Detect which cell encompasses the target text, then output its (X, Y) center coordinate. 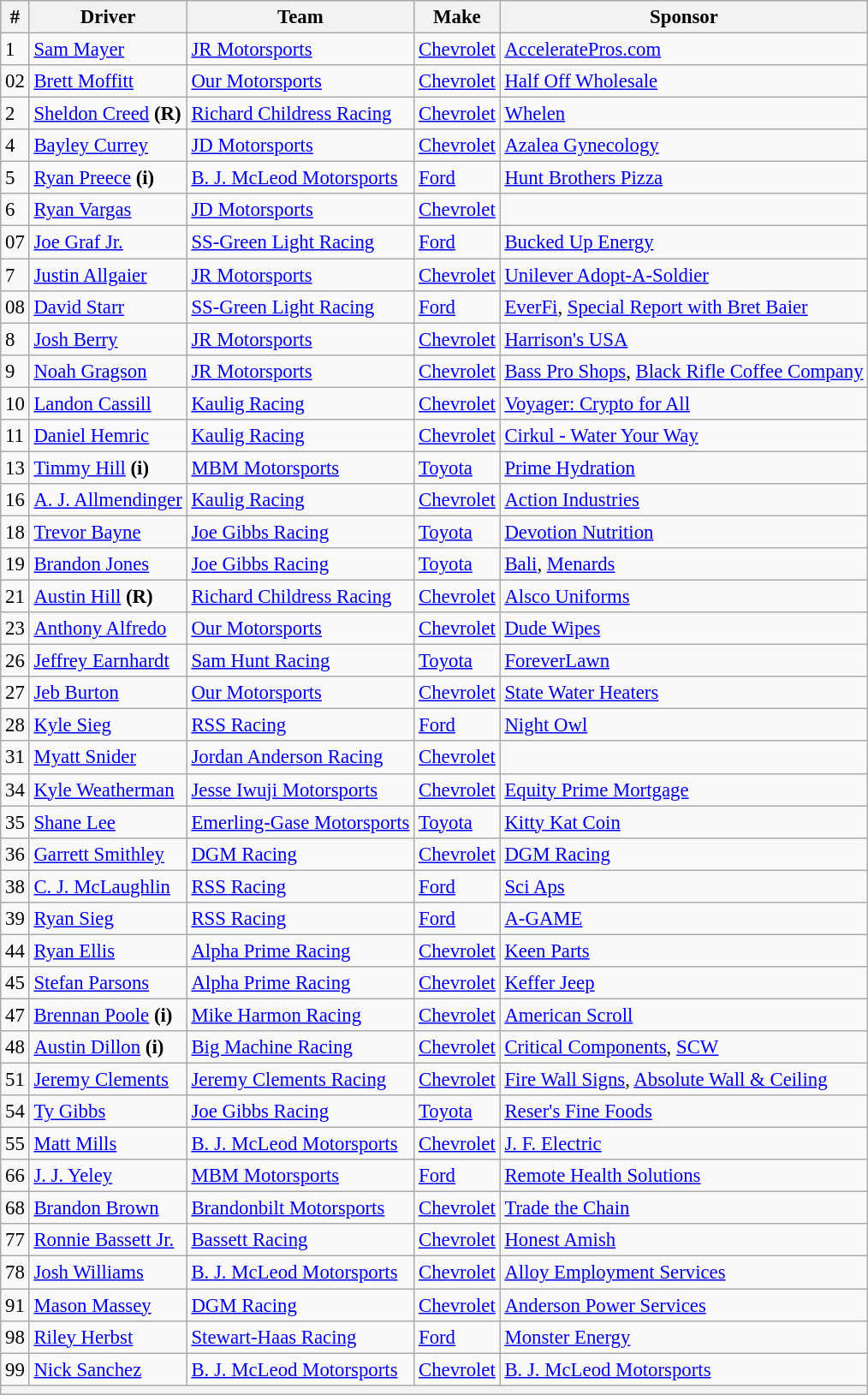
Hunt Brothers Pizza (684, 178)
Brennan Poole (i) (108, 1015)
Garrett Smithley (108, 854)
ForeverLawn (684, 661)
48 (15, 1047)
44 (15, 951)
J. J. Yeley (108, 1176)
Justin Allgaier (108, 275)
Bucked Up Energy (684, 242)
Anderson Power Services (684, 1305)
Critical Components, SCW (684, 1047)
Equity Prime Mortgage (684, 790)
Action Industries (684, 500)
47 (15, 1015)
7 (15, 275)
Monster Energy (684, 1337)
Bass Pro Shops, Black Rifle Coffee Company (684, 371)
Team (300, 17)
AcceleratePros.com (684, 50)
45 (15, 983)
77 (15, 1241)
Austin Dillon (i) (108, 1047)
Matt Mills (108, 1144)
34 (15, 790)
Unilever Adopt-A-Soldier (684, 275)
Bayley Currey (108, 146)
19 (15, 564)
Sheldon Creed (R) (108, 114)
Ronnie Bassett Jr. (108, 1241)
C. J. McLaughlin (108, 886)
Harrison's USA (684, 339)
Jesse Iwuji Motorsports (300, 790)
5 (15, 178)
Cirkul - Water Your Way (684, 436)
4 (15, 146)
27 (15, 693)
Stewart-Haas Racing (300, 1337)
Sam Mayer (108, 50)
Sponsor (684, 17)
Jordan Anderson Racing (300, 758)
55 (15, 1144)
Make (457, 17)
Ty Gibbs (108, 1112)
78 (15, 1273)
Ryan Sieg (108, 919)
Nick Sanchez (108, 1369)
Voyager: Crypto for All (684, 403)
Emerling-Gase Motorsports (300, 822)
Mike Harmon Racing (300, 1015)
Bassett Racing (300, 1241)
State Water Heaters (684, 693)
A-GAME (684, 919)
Night Owl (684, 725)
02 (15, 81)
Anthony Alfredo (108, 629)
Azalea Gynecology (684, 146)
Trade the Chain (684, 1208)
David Starr (108, 307)
Jeb Burton (108, 693)
Stefan Parsons (108, 983)
39 (15, 919)
68 (15, 1208)
J. F. Electric (684, 1144)
Remote Health Solutions (684, 1176)
16 (15, 500)
66 (15, 1176)
Myatt Snider (108, 758)
13 (15, 468)
Timmy Hill (i) (108, 468)
31 (15, 758)
Brandonbilt Motorsports (300, 1208)
36 (15, 854)
51 (15, 1080)
Landon Cassill (108, 403)
American Scroll (684, 1015)
Jeremy Clements Racing (300, 1080)
Brandon Brown (108, 1208)
Alsco Uniforms (684, 597)
Driver (108, 17)
Prime Hydration (684, 468)
Trevor Bayne (108, 532)
Big Machine Racing (300, 1047)
Keen Parts (684, 951)
Austin Hill (R) (108, 597)
A. J. Allmendinger (108, 500)
10 (15, 403)
Ryan Ellis (108, 951)
Daniel Hemric (108, 436)
Whelen (684, 114)
Ryan Preece (i) (108, 178)
9 (15, 371)
6 (15, 210)
1 (15, 50)
21 (15, 597)
Ryan Vargas (108, 210)
99 (15, 1369)
Shane Lee (108, 822)
Sci Aps (684, 886)
Mason Massey (108, 1305)
Kitty Kat Coin (684, 822)
Dude Wipes (684, 629)
Jeremy Clements (108, 1080)
18 (15, 532)
Joe Graf Jr. (108, 242)
28 (15, 725)
Jeffrey Earnhardt (108, 661)
# (15, 17)
Brett Moffitt (108, 81)
91 (15, 1305)
Noah Gragson (108, 371)
35 (15, 822)
Kyle Weatherman (108, 790)
Keffer Jeep (684, 983)
38 (15, 886)
EverFi, Special Report with Bret Baier (684, 307)
Fire Wall Signs, Absolute Wall & Ceiling (684, 1080)
08 (15, 307)
Sam Hunt Racing (300, 661)
11 (15, 436)
07 (15, 242)
8 (15, 339)
Alloy Employment Services (684, 1273)
Reser's Fine Foods (684, 1112)
Kyle Sieg (108, 725)
Half Off Wholesale (684, 81)
2 (15, 114)
Brandon Jones (108, 564)
Devotion Nutrition (684, 532)
Honest Amish (684, 1241)
54 (15, 1112)
26 (15, 661)
Bali, Menards (684, 564)
23 (15, 629)
Riley Herbst (108, 1337)
Josh Williams (108, 1273)
98 (15, 1337)
Josh Berry (108, 339)
